Capture the cell that displays the provided text and extract its [X, Y] central coordinate. 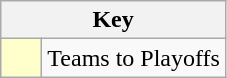
Key [114, 20]
Teams to Playoffs [134, 58]
